Identify which cell holds the provided text, then report its (X, Y) central coordinate. 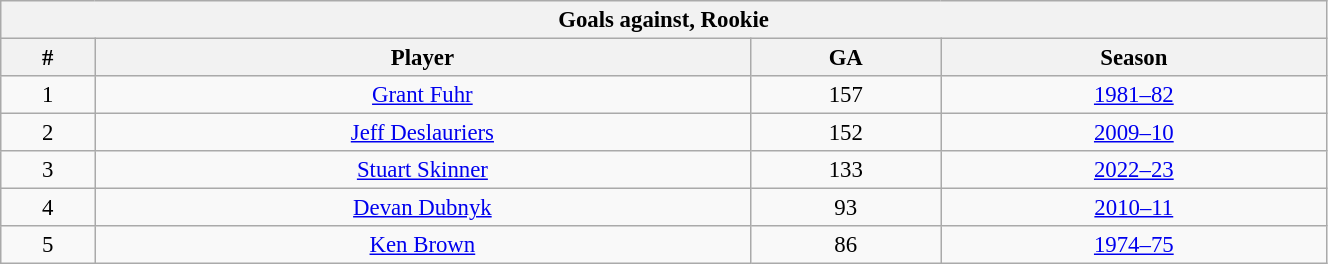
157 (846, 95)
2022–23 (1134, 170)
2 (48, 133)
Devan Dubnyk (422, 208)
3 (48, 170)
Season (1134, 58)
Grant Fuhr (422, 95)
93 (846, 208)
1974–75 (1134, 245)
Player (422, 58)
Goals against, Rookie (664, 20)
1 (48, 95)
2010–11 (1134, 208)
Jeff Deslauriers (422, 133)
2009–10 (1134, 133)
1981–82 (1134, 95)
133 (846, 170)
Ken Brown (422, 245)
# (48, 58)
4 (48, 208)
152 (846, 133)
5 (48, 245)
GA (846, 58)
86 (846, 245)
Stuart Skinner (422, 170)
